Find where the given text appears and provide that cell's center as [x, y] coordinate. 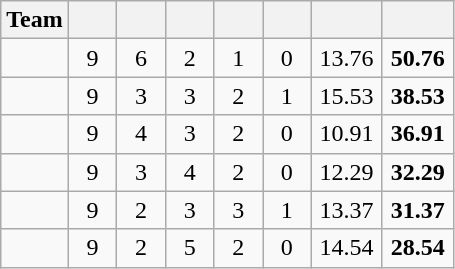
13.37 [346, 210]
36.91 [418, 134]
12.29 [346, 172]
50.76 [418, 58]
10.91 [346, 134]
14.54 [346, 248]
32.29 [418, 172]
13.76 [346, 58]
6 [142, 58]
38.53 [418, 96]
15.53 [346, 96]
31.37 [418, 210]
5 [190, 248]
Team [35, 20]
28.54 [418, 248]
